Return the [x, y] coordinate for the center point of the cell that contains the specified text.  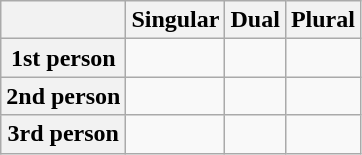
Plural [322, 20]
Dual [255, 20]
Singular [176, 20]
2nd person [64, 96]
3rd person [64, 134]
1st person [64, 58]
